For the text-containing cell, return its midpoint in (X, Y) coordinate format. 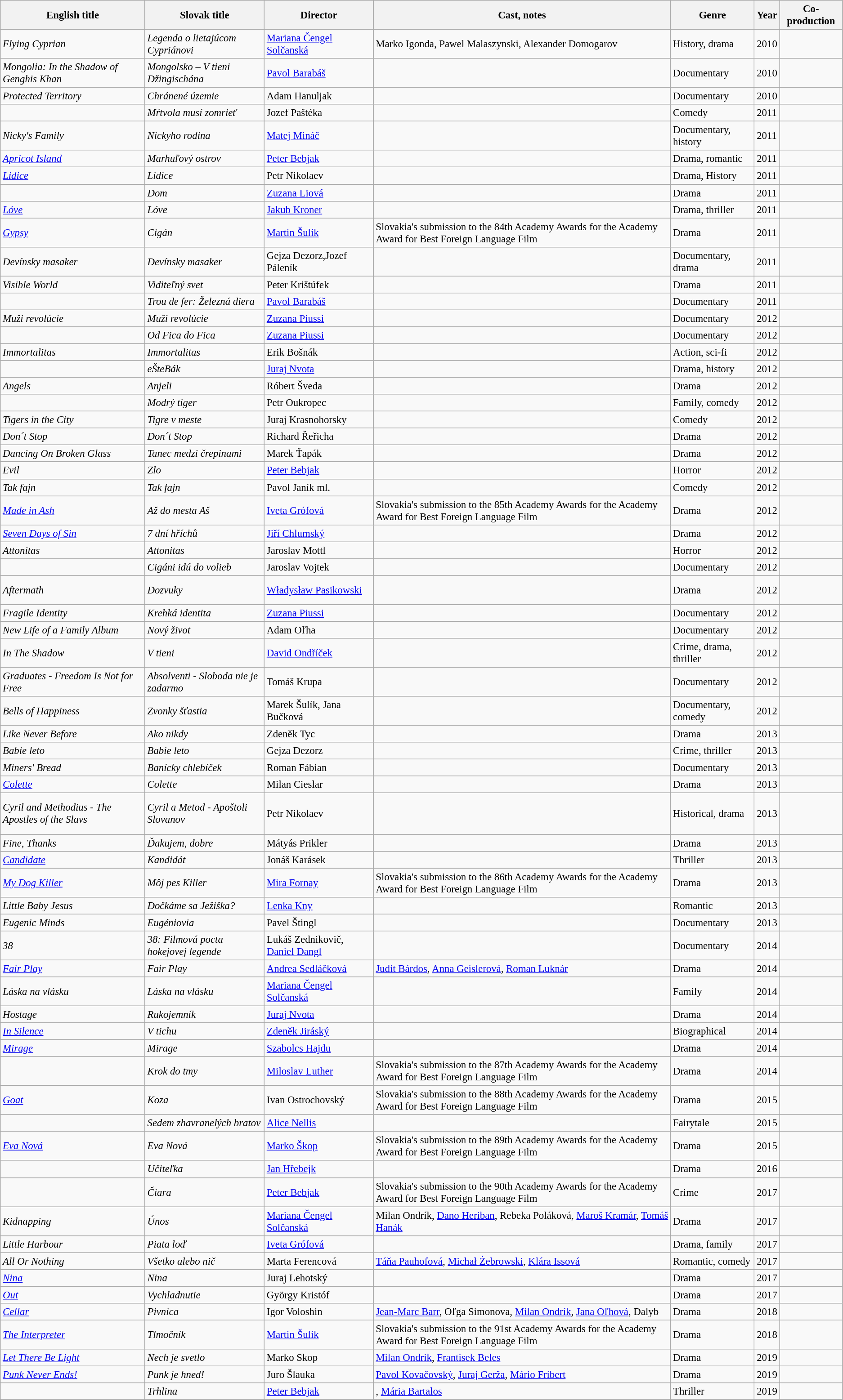
Marko Skop (319, 1358)
Jan Hřebejk (319, 1169)
Apricot Island (73, 159)
Slovakia's submission to the 90th Academy Awards for the Academy Award for Best Foreign Language Film (522, 1192)
Documentary, drama (713, 262)
Mátyás Prikler (319, 843)
Historical, drama (713, 814)
Roman Fábian (319, 768)
Punk Never Ends! (73, 1375)
Marhuľový ostrov (204, 159)
Marek Ťapák (319, 454)
Dozvuky (204, 590)
Crime (713, 1192)
Family (713, 992)
Miners' Bread (73, 768)
7 dní hříchů (204, 533)
Kidnapping (73, 1221)
Mŕtvola musí zomrieť (204, 113)
Graduates - Freedom Is Not for Free (73, 682)
Documentary, history (713, 136)
My Dog Killer (73, 883)
Pivnica (204, 1312)
Peter Krištúfek (319, 285)
Milan Cieslar (319, 785)
New Life of a Family Album (73, 630)
Od Fica do Fica (204, 335)
Tanec medzi črepinami (204, 454)
Szabolcs Hajdu (319, 1048)
Out (73, 1295)
Crime, drama, thriller (713, 653)
Róbert Šveda (319, 386)
Eugéniovia (204, 923)
Cigán (204, 233)
Jiří Chlumský (319, 533)
38: Filmová pocta hokejovej legende (204, 946)
Jaroslav Vojtek (319, 567)
Táňa Pauhofová, Michał Żebrowski, Klára Issová (522, 1261)
Piata loď (204, 1244)
Jozef Paštéka (319, 113)
Cyril a Metod - Apoštoli Slovanov (204, 814)
Zvonky šťastia (204, 711)
Anjeli (204, 386)
Krok do tmy (204, 1071)
Dočkáme sa Ježiška? (204, 905)
Documentary, comedy (713, 711)
Vychladnutie (204, 1295)
Zlo (204, 471)
In Silence (73, 1031)
Gypsy (73, 233)
Romantic, comedy (713, 1261)
Biographical (713, 1031)
Drama, history (713, 369)
Zdeněk Tyc (319, 734)
David Ondříček (319, 653)
Slovakia's submission to the 89th Academy Awards for the Academy Award for Best Foreign Language Film (522, 1146)
Drama, romantic (713, 159)
Co-production (811, 15)
Like Never Before (73, 734)
Mongolia: In the Shadow of Genghis Khan (73, 73)
Tlmočník (204, 1334)
Absolventi - Sloboda nie je zadarmo (204, 682)
Únos (204, 1221)
Všetko alebo nič (204, 1261)
Alice Nellis (319, 1123)
Visible World (73, 285)
Drama, History (713, 176)
Pavel Štingl (319, 923)
Family, comedy (713, 403)
Cyril and Methodius - The Apostles of the Slavs (73, 814)
Gejza Dezorz (319, 751)
Zuzana Liová (319, 193)
Tigre v meste (204, 420)
Tigers in the City (73, 420)
Crime, thriller (713, 751)
, Mária Bartalos (522, 1391)
Nickyho rodina (204, 136)
Gejza Dezorz,Jozef Páleník (319, 262)
Protected Territory (73, 96)
Slovakia's submission to the 84th Academy Awards for the Academy Award for Best Foreign Language Film (522, 233)
Až do mesta Aš (204, 511)
Rukojemník (204, 1014)
Drama, family (713, 1244)
Erik Bošnák (319, 352)
Ďakujem, dobre (204, 843)
Fine, Thanks (73, 843)
Učiteľka (204, 1169)
Evil (73, 471)
Genre (713, 15)
Legenda o lietajúcom Cypriánovi (204, 44)
V tichu (204, 1031)
Zdeněk Jiráský (319, 1031)
Slovakia's submission to the 85th Academy Awards for the Academy Award for Best Foreign Language Film (522, 511)
Fragile Identity (73, 613)
Banícky chlebíček (204, 768)
Mira Fornay (319, 883)
Lukáš Zednikovič, Daniel Dangl (319, 946)
Goat (73, 1101)
38 (73, 946)
Andrea Sedláčková (319, 968)
2016 (767, 1169)
Slovakia's submission to the 88th Academy Awards for the Academy Award for Best Foreign Language Film (522, 1101)
Milan Ondrik, Frantisek Beles (522, 1358)
Igor Voloshin (319, 1312)
Marta Ferencová (319, 1261)
Sedem zhavranelých bratov (204, 1123)
Trhlina (204, 1391)
Jean-Marc Barr, Oľga Simonova, Milan Ondrík, Jana Oľhová, Dalyb (522, 1312)
Judit Bárdos, Anna Geislerová, Roman Luknár (522, 968)
Ako nikdy (204, 734)
Angels (73, 386)
Romantic (713, 905)
V tieni (204, 653)
Milan Ondrík, Dano Heriban, Rebeka Poláková, Maroš Kramár, Tomáš Hanák (522, 1221)
Ivan Ostrochovský (319, 1101)
All Or Nothing (73, 1261)
Slovakia's submission to the 87th Academy Awards for the Academy Award for Best Foreign Language Film (522, 1071)
Mongolsko – V tieni Džingischána (204, 73)
Chránené územie (204, 96)
Pavol Janík ml. (319, 487)
In The Shadow (73, 653)
Seven Days of Sin (73, 533)
Marko Škop (319, 1146)
Punk je hned! (204, 1375)
Marko Igonda, Pawel Malaszynski, Alexander Domogarov (522, 44)
Matej Mináč (319, 136)
Bells of Happiness (73, 711)
Drama, thriller (713, 210)
Richard Řeřicha (319, 437)
Juraj Lehotský (319, 1278)
Trou de fer: Železná diera (204, 302)
Let There Be Light (73, 1358)
Director (319, 15)
Juro Šlauka (319, 1375)
History, drama (713, 44)
Year (767, 15)
Action, sci-fi (713, 352)
Slovakia's submission to the 86th Academy Awards for the Academy Award for Best Foreign Language Film (522, 883)
Kandidát (204, 860)
Władysław Pasikowski (319, 590)
Little Harbour (73, 1244)
Jonáš Karásek (319, 860)
Adam Hanuljak (319, 96)
Eugenic Minds (73, 923)
Hostage (73, 1014)
Lenka Kny (319, 905)
Juraj Krasnohorsky (319, 420)
eŠteBák (204, 369)
Modrý tiger (204, 403)
Made in Ash (73, 511)
Marek Šulík, Jana Bučková (319, 711)
Dom (204, 193)
Nicky's Family (73, 136)
Flying Cyprian (73, 44)
Slovakia's submission to the 91st Academy Awards for the Academy Award for Best Foreign Language Film (522, 1334)
Nový život (204, 630)
Koza (204, 1101)
The Interpreter (73, 1334)
Jaroslav Mottl (319, 550)
Cellar (73, 1312)
Môj pes Killer (204, 883)
Pavol Kovačovský, Juraj Gerža, Mário Fríbert (522, 1375)
Jakub Kroner (319, 210)
English title (73, 15)
Fairytale (713, 1123)
Dancing On Broken Glass (73, 454)
Čiara (204, 1192)
Miloslav Luther (319, 1071)
Viditeľný svet (204, 285)
Petr Oukropec (319, 403)
Krehká identita (204, 613)
Cast, notes (522, 15)
Adam Oľha (319, 630)
Little Baby Jesus (73, 905)
Aftermath (73, 590)
Nech je svetlo (204, 1358)
Candidate (73, 860)
György Kristóf (319, 1295)
Tomáš Krupa (319, 682)
Cigáni idú do volieb (204, 567)
Slovak title (204, 15)
